Return (x, y) of the center of cell containing provided text 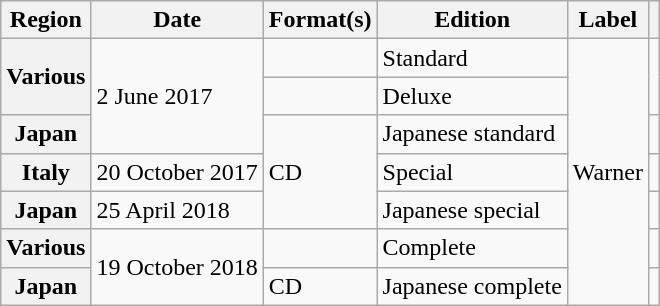
Japanese special (472, 210)
2 June 2017 (177, 96)
Edition (472, 20)
Special (472, 172)
Warner (608, 172)
19 October 2018 (177, 267)
Japanese complete (472, 286)
20 October 2017 (177, 172)
Complete (472, 248)
Label (608, 20)
Date (177, 20)
25 April 2018 (177, 210)
Italy (46, 172)
Standard (472, 58)
Japanese standard (472, 134)
Region (46, 20)
Deluxe (472, 96)
Format(s) (320, 20)
